Return the [X, Y] coordinate for the center point of the cell that contains the specified text.  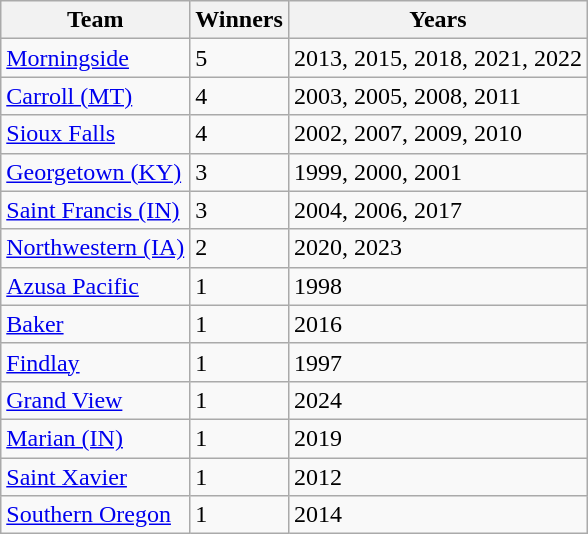
Saint Francis (IN) [96, 210]
Marian (IN) [96, 438]
Azusa Pacific [96, 286]
2 [240, 248]
2016 [438, 324]
5 [240, 58]
Years [438, 20]
2003, 2005, 2008, 2011 [438, 96]
Baker [96, 324]
Findlay [96, 362]
Morningside [96, 58]
Grand View [96, 400]
Carroll (MT) [96, 96]
2002, 2007, 2009, 2010 [438, 134]
Southern Oregon [96, 515]
2020, 2023 [438, 248]
Sioux Falls [96, 134]
Saint Xavier [96, 477]
2024 [438, 400]
2014 [438, 515]
Northwestern (IA) [96, 248]
1998 [438, 286]
2013, 2015, 2018, 2021, 2022 [438, 58]
1997 [438, 362]
2012 [438, 477]
1999, 2000, 2001 [438, 172]
Team [96, 20]
Georgetown (KY) [96, 172]
Winners [240, 20]
2004, 2006, 2017 [438, 210]
2019 [438, 438]
